For the text-containing cell, return its midpoint in [X, Y] coordinate format. 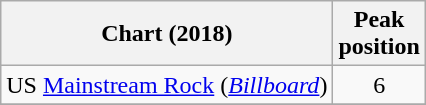
US Mainstream Rock (Billboard) [167, 85]
6 [379, 85]
Chart (2018) [167, 34]
Peakposition [379, 34]
